Return the [x, y] coordinate for the center point of the cell that contains the specified text.  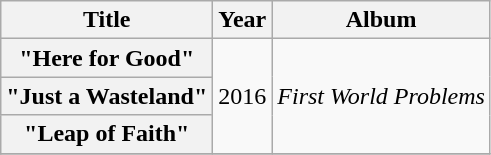
Album [382, 20]
"Leap of Faith" [107, 134]
"Here for Good" [107, 58]
Title [107, 20]
2016 [242, 96]
"Just a Wasteland" [107, 96]
First World Problems [382, 96]
Year [242, 20]
